Extract the [X, Y] coordinate from the center of the cell holding the provided text.  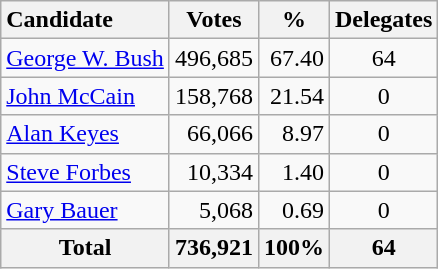
158,768 [214, 96]
Total [86, 248]
% [294, 20]
21.54 [294, 96]
0.69 [294, 210]
5,068 [214, 210]
736,921 [214, 248]
Steve Forbes [86, 172]
67.40 [294, 58]
Gary Bauer [86, 210]
1.40 [294, 172]
Votes [214, 20]
8.97 [294, 134]
Delegates [384, 20]
Candidate [86, 20]
100% [294, 248]
496,685 [214, 58]
George W. Bush [86, 58]
66,066 [214, 134]
10,334 [214, 172]
Alan Keyes [86, 134]
John McCain [86, 96]
